Find where the given text appears and provide that cell's center as [X, Y] coordinate. 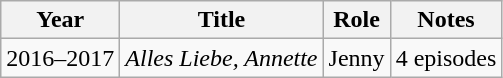
Title [222, 20]
4 episodes [446, 58]
Jenny [356, 58]
Alles Liebe, Annette [222, 58]
Year [60, 20]
Role [356, 20]
2016–2017 [60, 58]
Notes [446, 20]
